Provide the (x, y) coordinate of the cell's center where the given text is located.  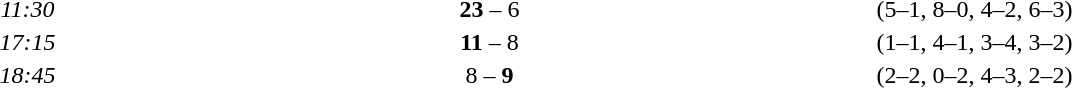
11 – 8 (490, 42)
